Locate the cell with the specified text and output its (X, Y) center coordinate. 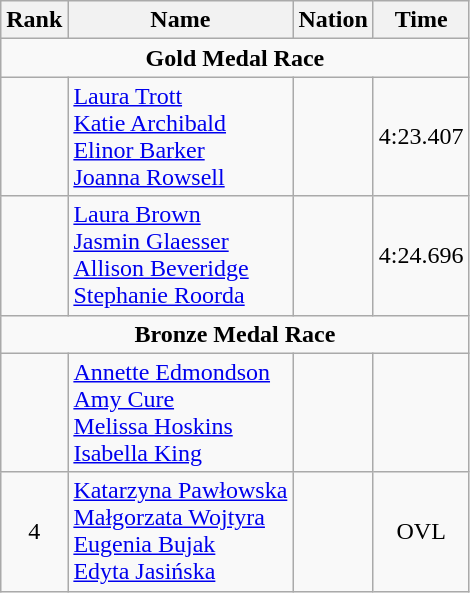
Bronze Medal Race (235, 334)
Gold Medal Race (235, 58)
4:24.696 (421, 256)
Rank (34, 20)
Laura TrottKatie ArchibaldElinor BarkerJoanna Rowsell (180, 136)
OVL (421, 532)
Katarzyna PawłowskaMałgorzata WojtyraEugenia BujakEdyta Jasińska (180, 532)
Time (421, 20)
4:23.407 (421, 136)
4 (34, 532)
Nation (333, 20)
Name (180, 20)
Annette EdmondsonAmy CureMelissa HoskinsIsabella King (180, 412)
Laura BrownJasmin GlaesserAllison BeveridgeStephanie Roorda (180, 256)
